Return (x, y) of the center of cell containing provided text 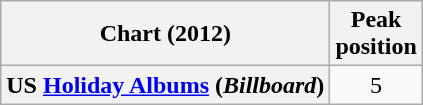
Chart (2012) (166, 34)
5 (376, 85)
US Holiday Albums (Billboard) (166, 85)
Peakposition (376, 34)
